Pinpoint the cell where the given text exists, returning its [x, y] midpoint coordinate. 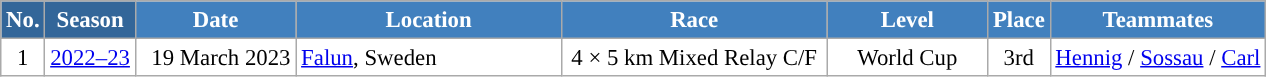
1 [23, 58]
Teammates [1158, 20]
4 × 5 km Mixed Relay C/F [694, 58]
3rd [1019, 58]
Hennig / Sossau / Carl [1158, 58]
Place [1019, 20]
Date [216, 20]
Location [429, 20]
2022–23 [90, 58]
19 March 2023 [216, 58]
Falun, Sweden [429, 58]
Level [908, 20]
World Cup [908, 58]
Season [90, 20]
No. [23, 20]
Race [694, 20]
